Capture the cell that displays the provided text and extract its [x, y] central coordinate. 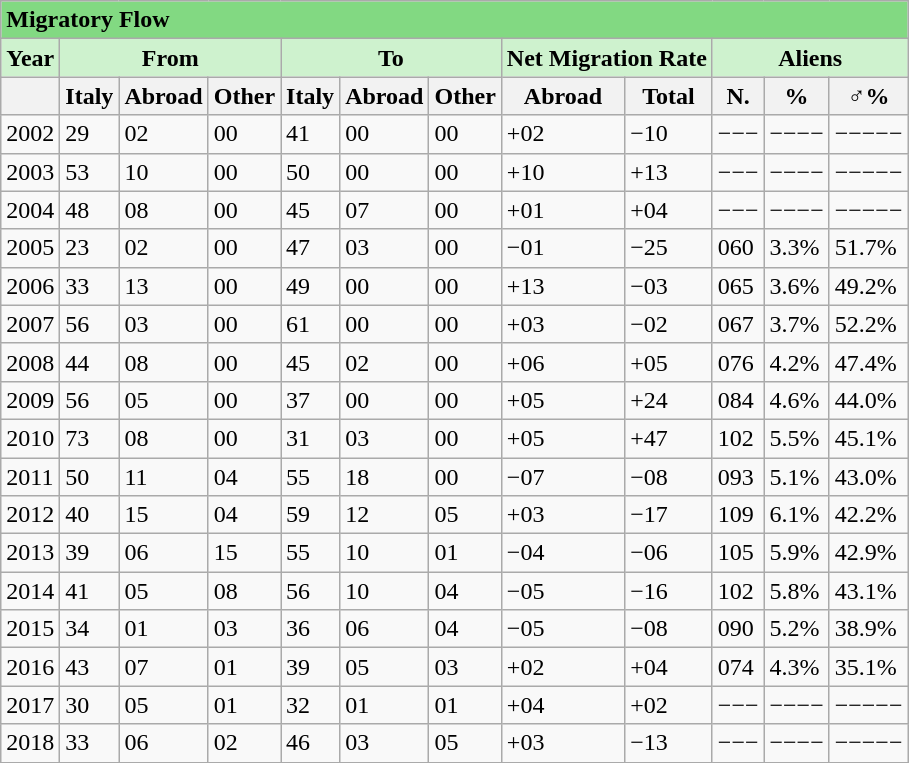
+24 [669, 400]
2008 [30, 362]
−10 [669, 134]
2010 [30, 438]
2006 [30, 286]
−13 [669, 743]
35.1% [868, 667]
5.1% [796, 477]
067 [738, 324]
5.9% [796, 553]
49 [310, 286]
47 [310, 248]
2018 [30, 743]
Year [30, 58]
36 [310, 629]
2014 [30, 591]
49.2% [868, 286]
37 [310, 400]
Net Migration Rate [606, 58]
43.0% [868, 477]
To [392, 58]
2016 [30, 667]
30 [90, 705]
060 [738, 248]
3.3% [796, 248]
5.5% [796, 438]
−17 [669, 515]
52.2% [868, 324]
43.1% [868, 591]
% [796, 96]
29 [90, 134]
093 [738, 477]
090 [738, 629]
−25 [669, 248]
13 [164, 286]
42.9% [868, 553]
From [170, 58]
−07 [562, 477]
12 [384, 515]
2004 [30, 210]
−04 [562, 553]
11 [164, 477]
5.2% [796, 629]
59 [310, 515]
73 [90, 438]
31 [310, 438]
074 [738, 667]
N. [738, 96]
Aliens [810, 58]
34 [90, 629]
105 [738, 553]
44 [90, 362]
4.2% [796, 362]
38.9% [868, 629]
44.0% [868, 400]
2013 [30, 553]
43 [90, 667]
51.7% [868, 248]
42.2% [868, 515]
5.8% [796, 591]
46 [310, 743]
♂% [868, 96]
6.1% [796, 515]
18 [384, 477]
2007 [30, 324]
109 [738, 515]
61 [310, 324]
2009 [30, 400]
+06 [562, 362]
2003 [30, 172]
3.7% [796, 324]
48 [90, 210]
4.3% [796, 667]
−16 [669, 591]
2005 [30, 248]
2015 [30, 629]
2012 [30, 515]
3.6% [796, 286]
32 [310, 705]
+01 [562, 210]
−02 [669, 324]
076 [738, 362]
2017 [30, 705]
53 [90, 172]
+10 [562, 172]
Total [669, 96]
40 [90, 515]
−01 [562, 248]
2011 [30, 477]
084 [738, 400]
−06 [669, 553]
−03 [669, 286]
45.1% [868, 438]
47.4% [868, 362]
23 [90, 248]
2002 [30, 134]
4.6% [796, 400]
065 [738, 286]
+47 [669, 438]
Migratory Flow [454, 20]
